From the cell containing the given text, extract its center point as (x, y) coordinate. 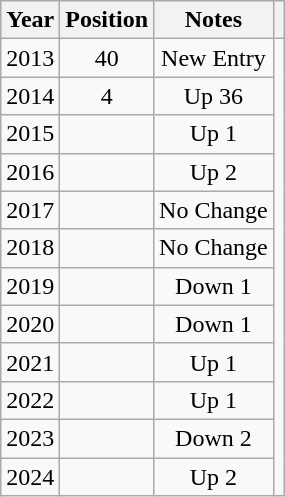
Up 36 (214, 96)
2024 (30, 477)
New Entry (214, 58)
2016 (30, 172)
2014 (30, 96)
Year (30, 20)
2022 (30, 400)
2013 (30, 58)
Notes (214, 20)
2019 (30, 286)
40 (107, 58)
2015 (30, 134)
Position (107, 20)
4 (107, 96)
Down 2 (214, 438)
2018 (30, 248)
2023 (30, 438)
2021 (30, 362)
2017 (30, 210)
2020 (30, 324)
